From the cell containing the given text, extract its center point as [X, Y] coordinate. 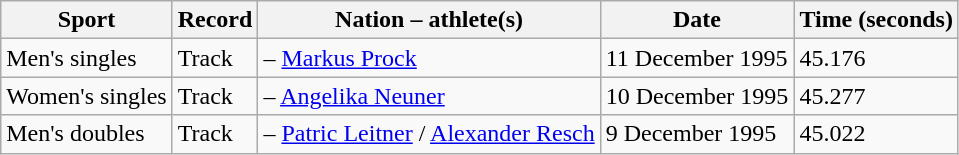
Record [215, 20]
Nation – athlete(s) [429, 20]
– Markus Prock [429, 58]
45.277 [876, 96]
Date [697, 20]
– Patric Leitner / Alexander Resch [429, 134]
Sport [86, 20]
9 December 1995 [697, 134]
Men's doubles [86, 134]
45.176 [876, 58]
45.022 [876, 134]
Time (seconds) [876, 20]
11 December 1995 [697, 58]
10 December 1995 [697, 96]
Men's singles [86, 58]
– Angelika Neuner [429, 96]
Women's singles [86, 96]
